Identify which cell holds the provided text, then report its [x, y] central coordinate. 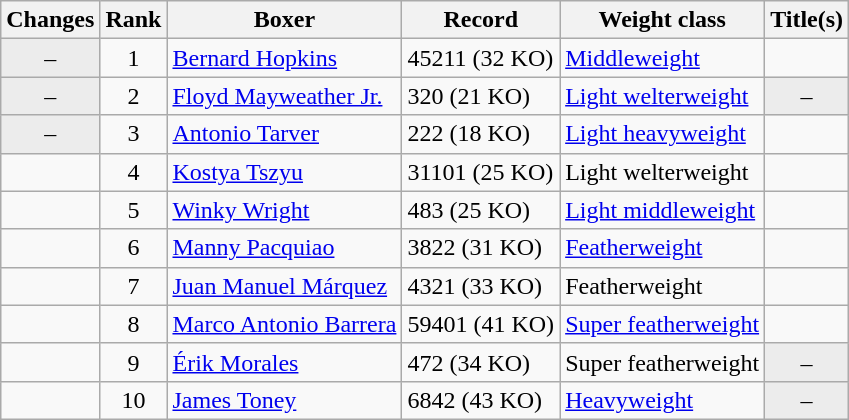
1 [134, 58]
Bernard Hopkins [284, 58]
Middleweight [662, 58]
59401 (41 KO) [481, 324]
Boxer [284, 20]
222 (18 KO) [481, 134]
Light heavyweight [662, 134]
31101 (25 KO) [481, 172]
472 (34 KO) [481, 362]
4 [134, 172]
483 (25 KO) [481, 210]
6842 (43 KO) [481, 400]
3 [134, 134]
James Toney [284, 400]
Title(s) [807, 20]
Juan Manuel Márquez [284, 286]
45211 (32 KO) [481, 58]
5 [134, 210]
Light middleweight [662, 210]
8 [134, 324]
Rank [134, 20]
6 [134, 248]
Weight class [662, 20]
2 [134, 96]
Heavyweight [662, 400]
7 [134, 286]
4321 (33 KO) [481, 286]
Record [481, 20]
10 [134, 400]
320 (21 KO) [481, 96]
Manny Pacquiao [284, 248]
Érik Morales [284, 362]
Changes [50, 20]
Marco Antonio Barrera [284, 324]
9 [134, 362]
Floyd Mayweather Jr. [284, 96]
Winky Wright [284, 210]
Kostya Tszyu [284, 172]
Antonio Tarver [284, 134]
3822 (31 KO) [481, 248]
